Pinpoint the cell where the given text exists, returning its [x, y] midpoint coordinate. 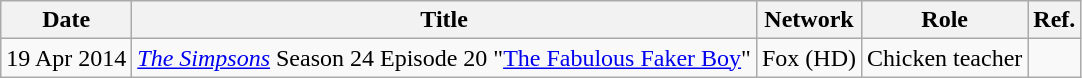
The Simpsons Season 24 Episode 20 "The Fabulous Faker Boy" [444, 58]
19 Apr 2014 [66, 58]
Chicken teacher [945, 58]
Ref. [1054, 20]
Title [444, 20]
Network [808, 20]
Date [66, 20]
Fox (HD) [808, 58]
Role [945, 20]
